Detect which cell encompasses the target text, then output its (x, y) center coordinate. 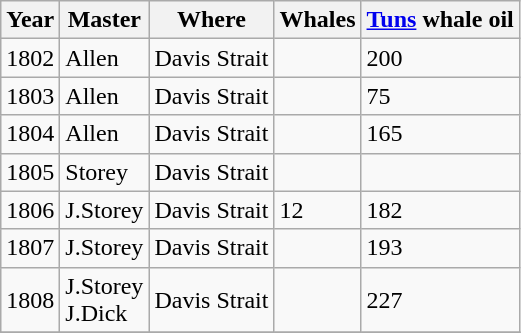
Where (212, 20)
Storey (104, 172)
Tuns whale oil (440, 20)
1805 (30, 172)
75 (440, 96)
182 (440, 210)
227 (440, 300)
1804 (30, 134)
1807 (30, 248)
193 (440, 248)
200 (440, 58)
165 (440, 134)
Whales (318, 20)
1806 (30, 210)
1808 (30, 300)
J.StoreyJ.Dick (104, 300)
12 (318, 210)
1803 (30, 96)
Year (30, 20)
1802 (30, 58)
Master (104, 20)
